Find where the given text appears and provide that cell's center as (X, Y) coordinate. 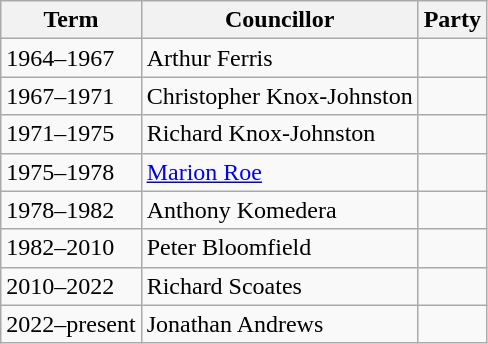
Arthur Ferris (280, 58)
Anthony Komedera (280, 210)
1967–1971 (71, 96)
2022–present (71, 324)
Councillor (280, 20)
Jonathan Andrews (280, 324)
1975–1978 (71, 172)
1971–1975 (71, 134)
Richard Scoates (280, 286)
1978–1982 (71, 210)
1982–2010 (71, 248)
Marion Roe (280, 172)
2010–2022 (71, 286)
Richard Knox-Johnston (280, 134)
Term (71, 20)
Peter Bloomfield (280, 248)
Christopher Knox-Johnston (280, 96)
1964–1967 (71, 58)
Party (452, 20)
